For the text-containing cell, return its midpoint in (x, y) coordinate format. 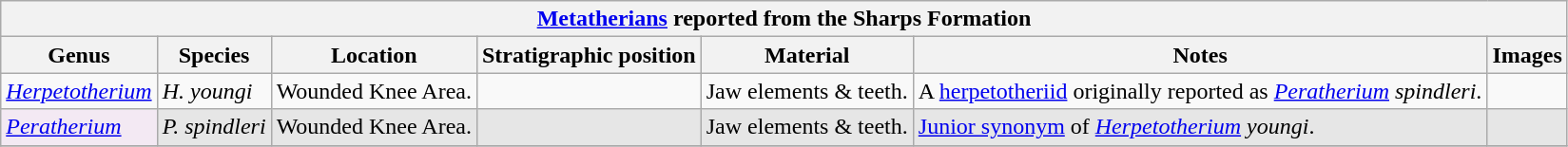
H. youngi (214, 91)
Location (374, 55)
Images (1527, 55)
Junior synonym of Herpetotherium youngi. (1200, 127)
Genus (79, 55)
Herpetotherium (79, 91)
A herpetotheriid originally reported as Peratherium spindleri. (1200, 91)
Notes (1200, 55)
Species (214, 55)
P. spindleri (214, 127)
Metatherians reported from the Sharps Formation (784, 19)
Stratigraphic position (589, 55)
Peratherium (79, 127)
Material (806, 55)
